Detect which cell encompasses the target text, then output its [X, Y] center coordinate. 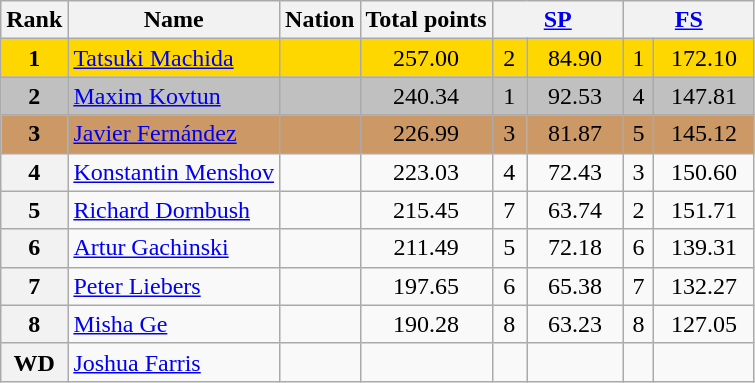
132.27 [704, 286]
172.10 [704, 58]
84.90 [576, 58]
63.74 [576, 210]
150.60 [704, 172]
223.03 [426, 172]
Javier Fernández [174, 134]
145.12 [704, 134]
127.05 [704, 324]
81.87 [576, 134]
65.38 [576, 286]
215.45 [426, 210]
SP [558, 20]
Konstantin Menshov [174, 172]
190.28 [426, 324]
92.53 [576, 96]
147.81 [704, 96]
FS [688, 20]
211.49 [426, 248]
Joshua Farris [174, 362]
Peter Liebers [174, 286]
Total points [426, 20]
72.43 [576, 172]
WD [34, 362]
197.65 [426, 286]
139.31 [704, 248]
Tatsuki Machida [174, 58]
Artur Gachinski [174, 248]
257.00 [426, 58]
Richard Dornbush [174, 210]
63.23 [576, 324]
Name [174, 20]
226.99 [426, 134]
Rank [34, 20]
151.71 [704, 210]
Misha Ge [174, 324]
72.18 [576, 248]
Nation [320, 20]
240.34 [426, 96]
Maxim Kovtun [174, 96]
